Output the [X, Y] coordinate of the center of the cell containing the given text.  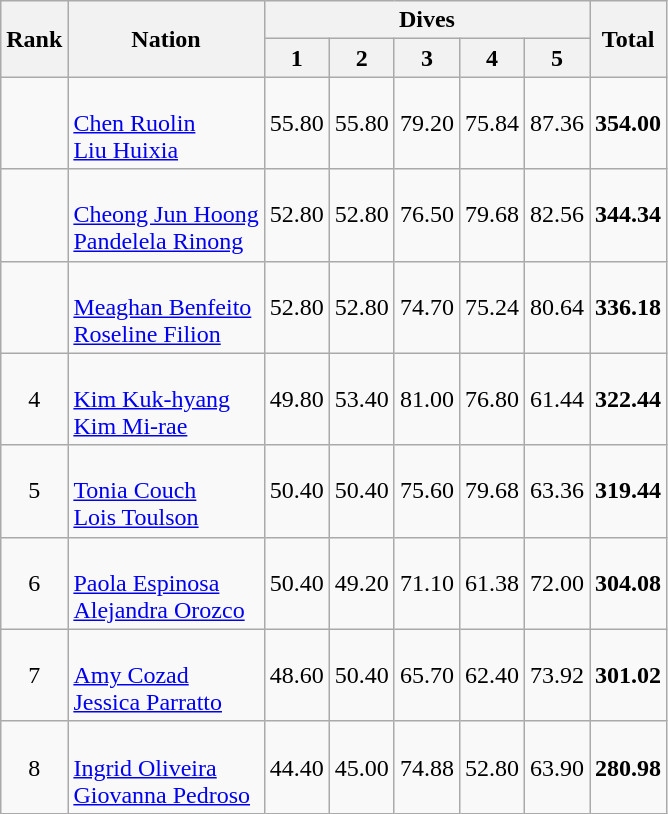
49.20 [362, 583]
301.02 [628, 675]
71.10 [426, 583]
Rank [34, 39]
75.84 [492, 123]
7 [34, 675]
2 [362, 58]
63.36 [558, 491]
75.24 [492, 307]
79.20 [426, 123]
Ingrid OliveiraGiovanna Pedroso [166, 767]
72.00 [558, 583]
48.60 [296, 675]
3 [426, 58]
87.36 [558, 123]
304.08 [628, 583]
74.88 [426, 767]
53.40 [362, 399]
Nation [166, 39]
Tonia CouchLois Toulson [166, 491]
76.80 [492, 399]
44.40 [296, 767]
319.44 [628, 491]
8 [34, 767]
Meaghan BenfeitoRoseline Filion [166, 307]
Cheong Jun HoongPandelela Rinong [166, 215]
45.00 [362, 767]
76.50 [426, 215]
62.40 [492, 675]
61.38 [492, 583]
344.34 [628, 215]
Kim Kuk-hyangKim Mi-rae [166, 399]
322.44 [628, 399]
74.70 [426, 307]
Total [628, 39]
73.92 [558, 675]
Chen RuolinLiu Huixia [166, 123]
354.00 [628, 123]
81.00 [426, 399]
1 [296, 58]
280.98 [628, 767]
6 [34, 583]
75.60 [426, 491]
Paola EspinosaAlejandra Orozco [166, 583]
61.44 [558, 399]
82.56 [558, 215]
336.18 [628, 307]
Dives [426, 20]
63.90 [558, 767]
80.64 [558, 307]
Amy CozadJessica Parratto [166, 675]
49.80 [296, 399]
65.70 [426, 675]
